Pinpoint the cell where the given text exists, returning its (X, Y) midpoint coordinate. 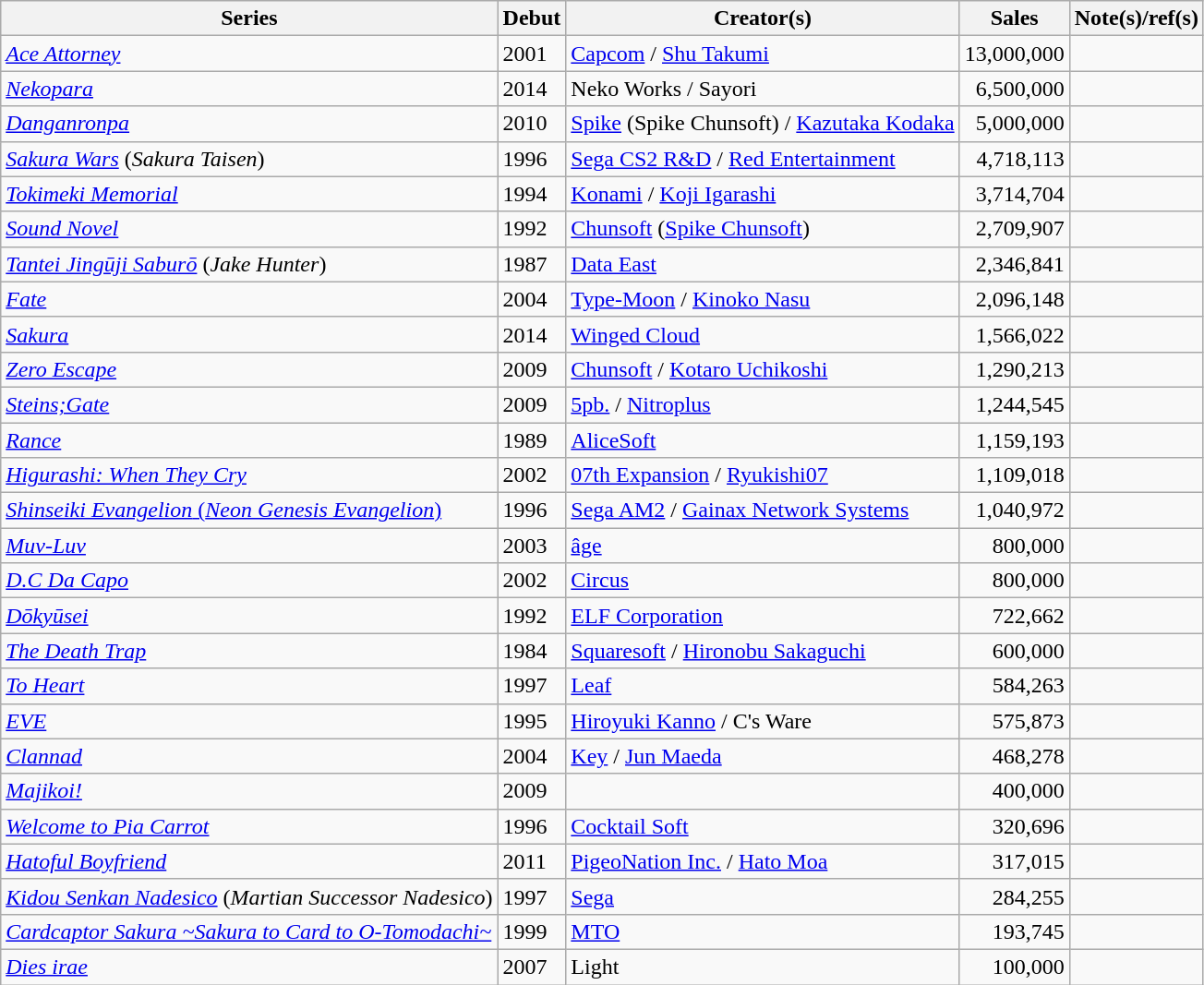
2011 (532, 861)
Danganronpa (249, 124)
Light (763, 967)
2001 (532, 54)
The Death Trap (249, 651)
468,278 (1014, 756)
1,566,022 (1014, 334)
193,745 (1014, 931)
Chunsoft (Spike Chunsoft) (763, 229)
Fate (249, 299)
320,696 (1014, 826)
1995 (532, 721)
Sakura Wars (Sakura Taisen) (249, 159)
Dies irae (249, 967)
Type-Moon / Kinoko Nasu (763, 299)
2,709,907 (1014, 229)
400,000 (1014, 791)
Squaresoft / Hironobu Sakaguchi (763, 651)
284,255 (1014, 896)
1,109,018 (1014, 475)
1,159,193 (1014, 440)
6,500,000 (1014, 89)
Dōkyūsei (249, 616)
1994 (532, 194)
Sound Novel (249, 229)
Spike (Spike Chunsoft) / Kazutaka Kodaka (763, 124)
1,244,545 (1014, 404)
Sales (1014, 18)
Clannad (249, 756)
Neko Works / Sayori (763, 89)
575,873 (1014, 721)
MTO (763, 931)
13,000,000 (1014, 54)
317,015 (1014, 861)
3,714,704 (1014, 194)
AliceSoft (763, 440)
D.C Da Capo (249, 581)
Series (249, 18)
Sakura (249, 334)
Chunsoft / Kotaro Uchikoshi (763, 369)
Cocktail Soft (763, 826)
Welcome to Pia Carrot (249, 826)
1989 (532, 440)
1,040,972 (1014, 511)
Muv-Luv (249, 546)
Ace Attorney (249, 54)
Steins;Gate (249, 404)
Debut (532, 18)
Creator(s) (763, 18)
5pb. / Nitroplus (763, 404)
Note(s)/ref(s) (1136, 18)
1984 (532, 651)
5,000,000 (1014, 124)
Data East (763, 264)
Rance (249, 440)
Higurashi: When They Cry (249, 475)
Zero Escape (249, 369)
Shinseiki Evangelion (Neon Genesis Evangelion) (249, 511)
100,000 (1014, 967)
Sega (763, 896)
Capcom / Shu Takumi (763, 54)
584,263 (1014, 686)
Sega CS2 R&D / Red Entertainment (763, 159)
Cardcaptor Sakura ~Sakura to Card to O-Tomodachi~ (249, 931)
2010 (532, 124)
ELF Corporation (763, 616)
Kidou Senkan Nadesico (Martian Successor Nadesico) (249, 896)
1999 (532, 931)
Hatoful Boyfriend (249, 861)
722,662 (1014, 616)
Circus (763, 581)
2007 (532, 967)
Leaf (763, 686)
EVE (249, 721)
Majikoi! (249, 791)
2,096,148 (1014, 299)
Tokimeki Memorial (249, 194)
2,346,841 (1014, 264)
1,290,213 (1014, 369)
1987 (532, 264)
To Heart (249, 686)
600,000 (1014, 651)
PigeoNation Inc. / Hato Moa (763, 861)
Nekopara (249, 89)
Konami / Koji Igarashi (763, 194)
Sega AM2 / Gainax Network Systems (763, 511)
4,718,113 (1014, 159)
Tantei Jingūji Saburō (Jake Hunter) (249, 264)
07th Expansion / Ryukishi07 (763, 475)
Key / Jun Maeda (763, 756)
Hiroyuki Kanno / C's Ware (763, 721)
Winged Cloud (763, 334)
2003 (532, 546)
âge (763, 546)
